Capture the cell that displays the provided text and extract its (X, Y) central coordinate. 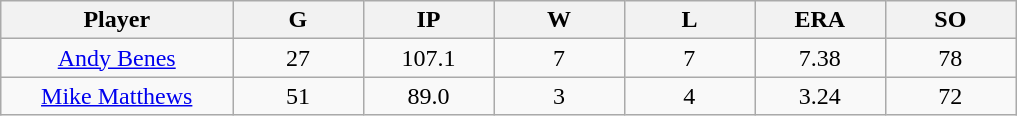
Andy Benes (117, 58)
27 (298, 58)
89.0 (428, 96)
107.1 (428, 58)
51 (298, 96)
G (298, 20)
3 (559, 96)
SO (950, 20)
IP (428, 20)
4 (689, 96)
Mike Matthews (117, 96)
W (559, 20)
ERA (820, 20)
78 (950, 58)
Player (117, 20)
72 (950, 96)
L (689, 20)
7.38 (820, 58)
3.24 (820, 96)
